Identify which cell holds the provided text, then report its [x, y] central coordinate. 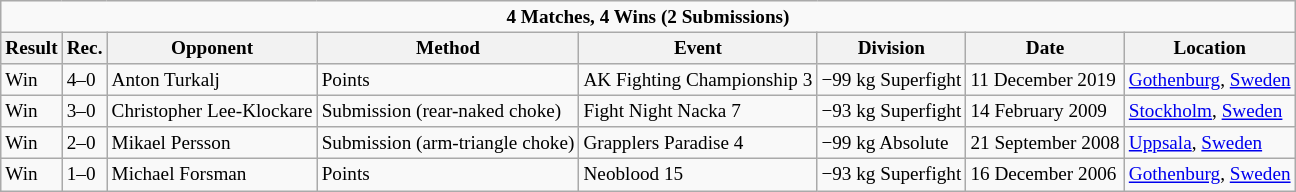
3–0 [84, 111]
14 February 2009 [1045, 111]
Opponent [212, 48]
Submission (arm-triangle choke) [448, 143]
Submission (rear-naked choke) [448, 111]
Neoblood 15 [698, 175]
Method [448, 48]
4–0 [84, 80]
Uppsala, Sweden [1210, 143]
Result [32, 48]
2–0 [84, 143]
Christopher Lee-Klockare [212, 111]
Mikael Persson [212, 143]
Grapplers Paradise 4 [698, 143]
Location [1210, 48]
1–0 [84, 175]
AK Fighting Championship 3 [698, 80]
4 Matches, 4 Wins (2 Submissions) [648, 17]
Rec. [84, 48]
Date [1045, 48]
Michael Forsman [212, 175]
Event [698, 48]
Anton Turkalj [212, 80]
−99 kg Absolute [892, 143]
11 December 2019 [1045, 80]
Fight Night Nacka 7 [698, 111]
21 September 2008 [1045, 143]
Stockholm, Sweden [1210, 111]
Division [892, 48]
−99 kg Superfight [892, 80]
16 December 2006 [1045, 175]
